Return the (x, y) coordinate for the center point of the cell that contains the specified text.  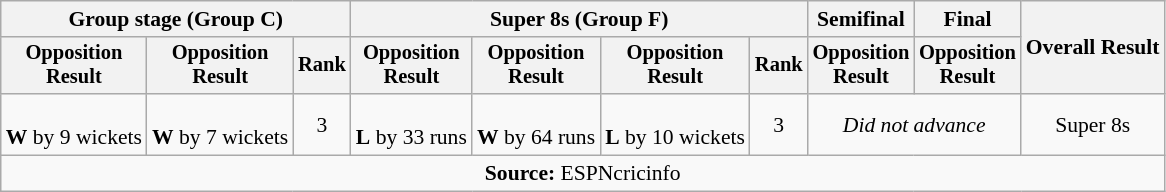
Group stage (Group C) (176, 19)
L by 10 wickets (675, 124)
Super 8s (Group F) (580, 19)
Super 8s (1093, 124)
L by 33 runs (412, 124)
W by 64 runs (536, 124)
Final (968, 19)
W by 7 wickets (220, 124)
Did not advance (914, 124)
W by 9 wickets (74, 124)
Semifinal (862, 19)
Overall Result (1093, 48)
Source: ESPNcricinfo (583, 174)
